Locate the cell with the specified text and output its [x, y] center coordinate. 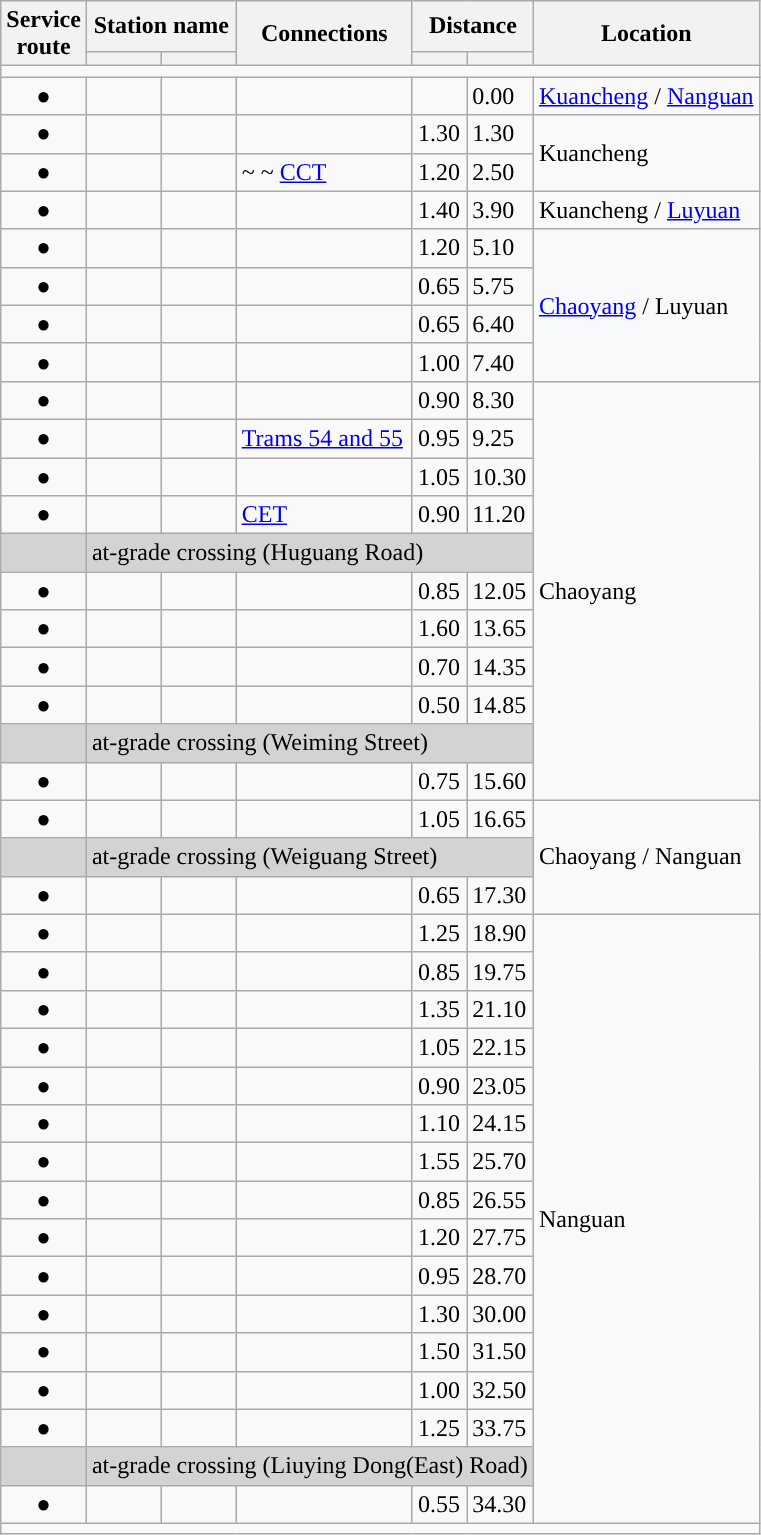
at-grade crossing (Weiguang Street) [310, 857]
31.50 [500, 1352]
21.10 [500, 1009]
Chaoyang [646, 590]
1.55 [439, 1162]
25.70 [500, 1162]
Station name [161, 26]
2.50 [500, 172]
at-grade crossing (Liuying Dong(East) Road) [310, 1466]
12.05 [500, 591]
11.20 [500, 515]
23.05 [500, 1085]
1.40 [439, 210]
10.30 [500, 477]
at-grade crossing (Huguang Road) [310, 553]
17.30 [500, 895]
0.75 [439, 781]
Serviceroute [44, 34]
1.10 [439, 1124]
5.10 [500, 248]
0.55 [439, 1504]
32.50 [500, 1390]
13.65 [500, 629]
Kuancheng / Nanguan [646, 96]
24.15 [500, 1124]
Trams 54 and 55 [324, 438]
14.35 [500, 667]
at-grade crossing (Weiming Street) [310, 743]
Kuancheng / Luyuan [646, 210]
27.75 [500, 1238]
18.90 [500, 933]
0.70 [439, 667]
5.75 [500, 286]
1.35 [439, 1009]
16.65 [500, 819]
3.90 [500, 210]
Nanguan [646, 1218]
Distance [472, 26]
1.50 [439, 1352]
19.75 [500, 971]
Kuancheng [646, 153]
26.55 [500, 1200]
14.85 [500, 705]
8.30 [500, 400]
0.50 [439, 705]
34.30 [500, 1504]
1.60 [439, 629]
28.70 [500, 1276]
Chaoyang / Luyuan [646, 305]
~ ~ CCT [324, 172]
Connections [324, 34]
Chaoyang / Nanguan [646, 857]
6.40 [500, 324]
0.00 [500, 96]
CET [324, 515]
15.60 [500, 781]
33.75 [500, 1428]
7.40 [500, 362]
22.15 [500, 1047]
30.00 [500, 1314]
9.25 [500, 438]
Location [646, 34]
